Scan for the cell matching the given text and deliver its [X, Y] coordinate at center. 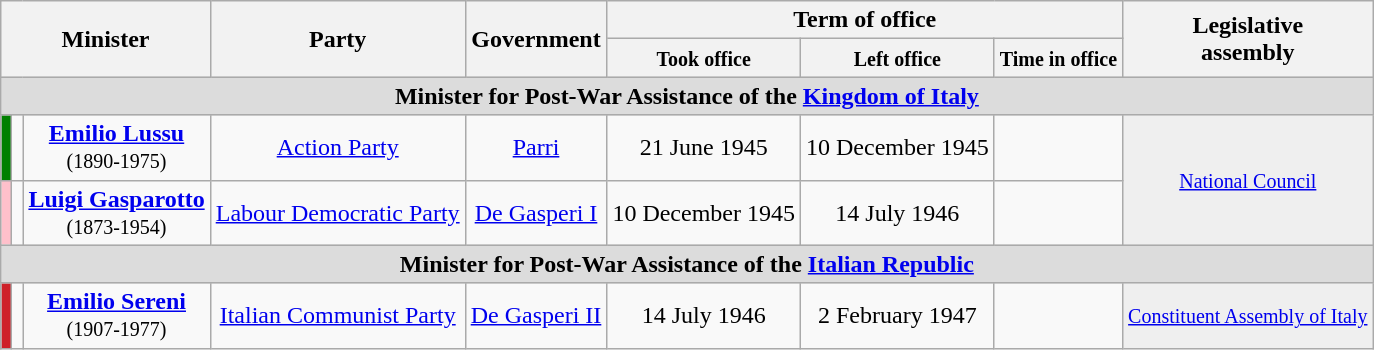
Term of office [865, 20]
Government [536, 39]
Constituent Assembly of Italy [1248, 316]
21 June 1945 [704, 148]
De Gasperi I [536, 212]
Labour Democratic Party [338, 212]
Luigi Gasparotto(1873-1954) [116, 212]
Party [338, 39]
Minister for Post-War Assistance of the Italian Republic [687, 264]
De Gasperi II [536, 316]
Italian Communist Party [338, 316]
Minister [106, 39]
Emilio Lussu(1890-1975) [116, 148]
National Council [1248, 180]
Left office [898, 58]
Parri [536, 148]
Minister for Post-War Assistance of the Kingdom of Italy [687, 96]
2 February 1947 [898, 316]
Time in office [1058, 58]
Took office [704, 58]
Emilio Sereni(1907-1977) [116, 316]
Action Party [338, 148]
Legislativeassembly [1248, 39]
